Detect which cell encompasses the target text, then output its (x, y) center coordinate. 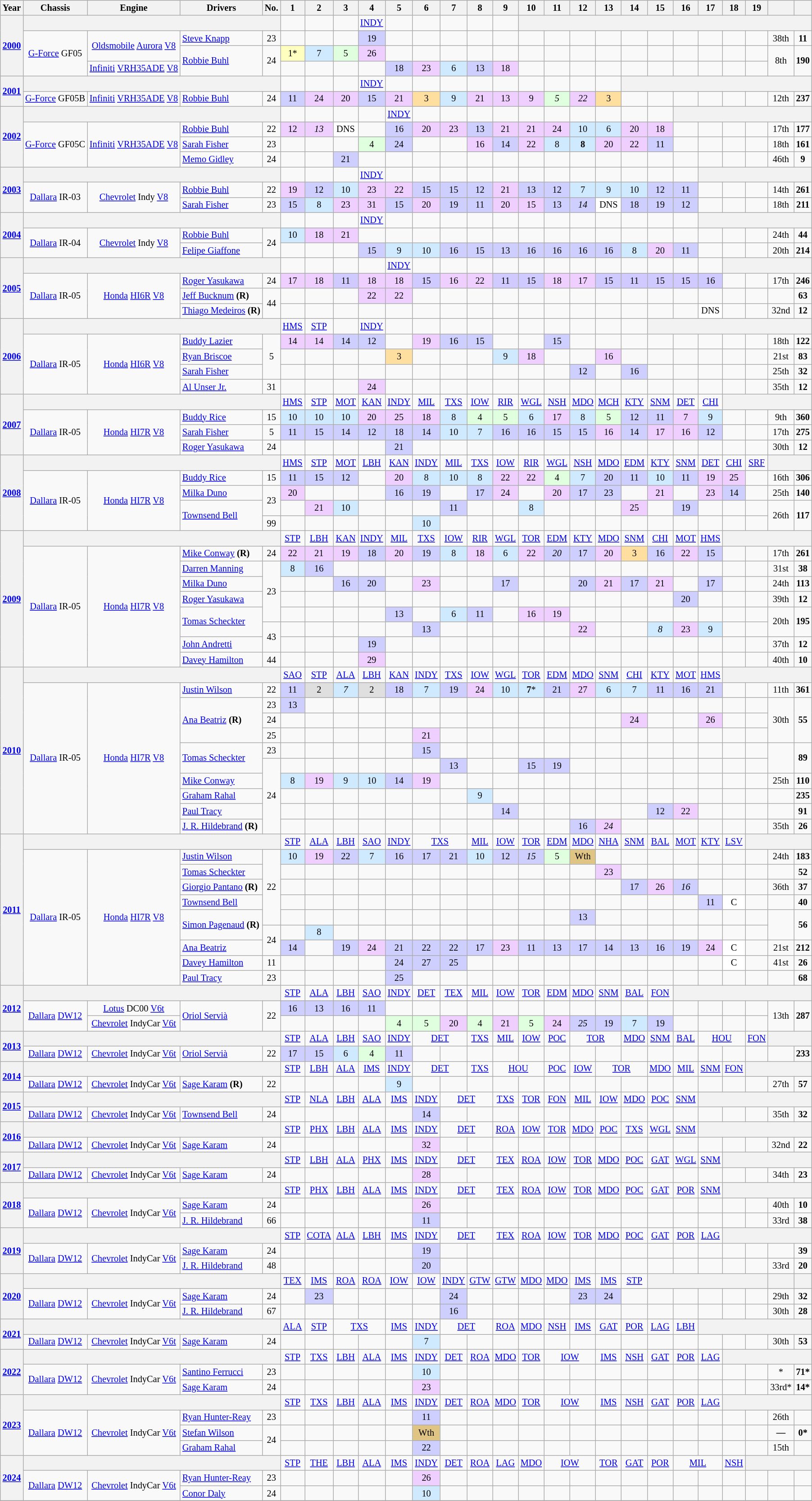
Mike Conway (222, 781)
2024 (12, 1478)
2006 (12, 356)
39th (781, 599)
99 (272, 523)
Drivers (222, 8)
113 (803, 584)
361 (803, 690)
1* (293, 53)
Ryan Briscoe (222, 356)
39 (803, 1251)
55 (803, 721)
THE (319, 1463)
52 (803, 872)
66 (272, 1220)
117 (803, 515)
2001 (12, 91)
46th (781, 159)
Ana Beatriz (R) (222, 721)
Dallara IR-04 (55, 242)
110 (803, 781)
67 (272, 1311)
275 (803, 432)
Sage Karam (R) (222, 1084)
Giorgio Pantano (R) (222, 887)
41st (781, 963)
212 (803, 948)
2000 (12, 46)
43 (272, 637)
40 (803, 902)
7* (531, 690)
Ana Beatriz (222, 948)
2014 (12, 1076)
2021 (12, 1334)
Lotus DC00 V6t (134, 1008)
Memo Gidley (222, 159)
Mike Conway (R) (222, 553)
Chassis (55, 8)
Buddy Lazier (222, 341)
Felipe Giaffone (222, 250)
2022 (12, 1372)
246 (803, 281)
57 (803, 1084)
12th (781, 99)
37th (781, 644)
Steve Knapp (222, 38)
68 (803, 978)
Simon Pagenaud (R) (222, 925)
G-Force GF05B (55, 99)
63 (803, 296)
2016 (12, 1137)
360 (803, 417)
2003 (12, 190)
SRF (757, 463)
29 (372, 660)
89 (803, 758)
Dallara IR-03 (55, 197)
NLA (319, 1099)
29th (781, 1296)
Al Unser Jr. (222, 387)
— (781, 1433)
Engine (134, 8)
36th (781, 887)
53 (803, 1342)
91 (803, 811)
16th (781, 478)
2009 (12, 599)
306 (803, 478)
2013 (12, 1046)
71* (803, 1372)
Conor Daly (222, 1493)
Stefan Wilson (222, 1433)
1 (293, 8)
No. (272, 8)
27th (781, 1084)
Thiago Medeiros (R) (222, 311)
John Andretti (222, 644)
G-Force GF05C (55, 144)
2012 (12, 1008)
31st (781, 569)
190 (803, 60)
MCH (609, 402)
15th (781, 1448)
211 (803, 205)
* (781, 1372)
J. R. Hildebrand (R) (222, 826)
14th (781, 190)
LSV (734, 841)
14* (803, 1387)
COTA (319, 1235)
2005 (12, 288)
Santino Ferrucci (222, 1372)
2015 (12, 1107)
Jeff Bucknum (R) (222, 296)
2002 (12, 137)
9th (781, 417)
56 (803, 925)
233 (803, 1054)
37 (803, 887)
2018 (12, 1205)
0* (803, 1433)
183 (803, 857)
NHA (609, 841)
2023 (12, 1425)
287 (803, 1016)
48 (272, 1266)
195 (803, 621)
8th (781, 60)
2004 (12, 235)
122 (803, 341)
2020 (12, 1296)
237 (803, 99)
Year (12, 8)
2007 (12, 424)
2011 (12, 910)
2010 (12, 750)
214 (803, 250)
83 (803, 356)
13th (781, 1016)
177 (803, 129)
11th (781, 690)
38th (781, 38)
34th (781, 1175)
2008 (12, 493)
235 (803, 796)
2019 (12, 1250)
G-Force GF05 (55, 53)
161 (803, 144)
Oldsmobile Aurora V8 (134, 46)
2017 (12, 1167)
33rd* (781, 1387)
Darren Manning (222, 569)
140 (803, 493)
